Pinpoint the cell where the given text exists, returning its [X, Y] midpoint coordinate. 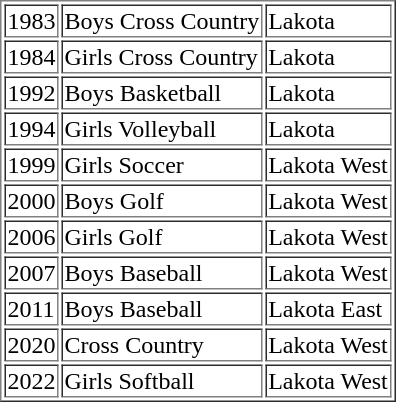
2006 [31, 236]
1983 [31, 20]
2020 [31, 344]
Girls Cross Country [162, 56]
1994 [31, 128]
Girls Golf [162, 236]
Girls Softball [162, 380]
1999 [31, 164]
Girls Volleyball [162, 128]
2007 [31, 272]
2000 [31, 200]
Boys Basketball [162, 92]
2011 [31, 308]
Boys Cross Country [162, 20]
Boys Golf [162, 200]
2022 [31, 380]
1984 [31, 56]
Cross Country [162, 344]
1992 [31, 92]
Lakota East [328, 308]
Girls Soccer [162, 164]
